Determine the (X, Y) coordinate at the center of the cell enclosing the given text.  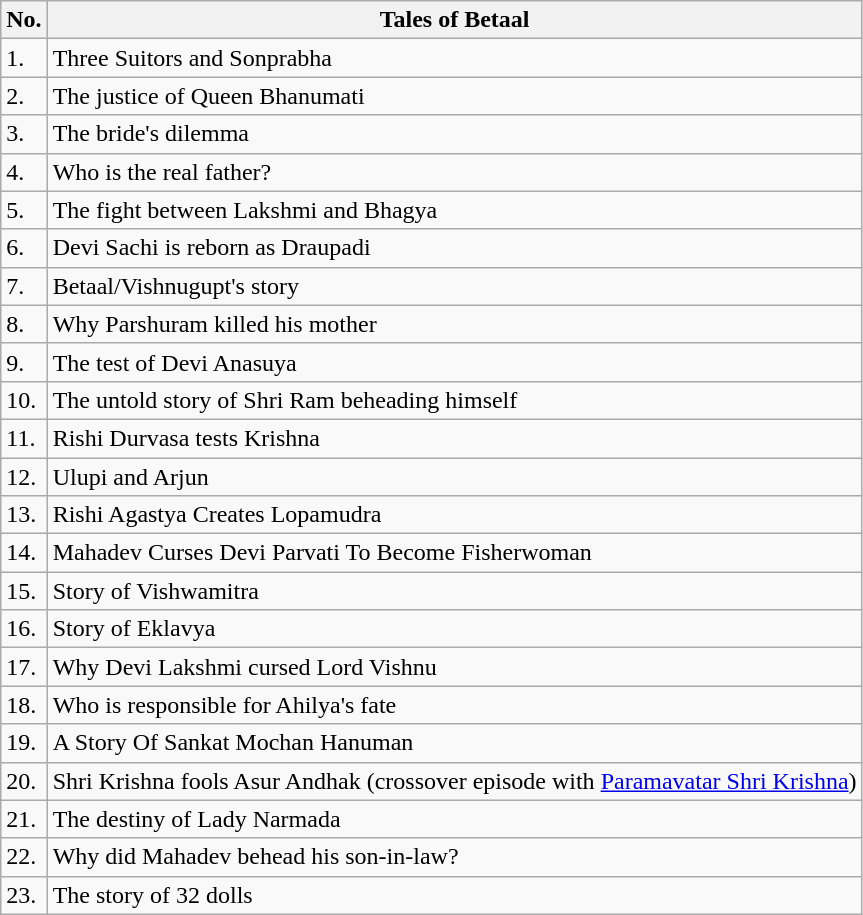
16. (24, 629)
Devi Sachi is reborn as Draupadi (454, 248)
Why Devi Lakshmi cursed Lord Vishnu (454, 667)
6. (24, 248)
The destiny of Lady Narmada (454, 819)
19. (24, 743)
Three Suitors and Sonprabha (454, 58)
Who is responsible for Ahilya's fate (454, 705)
3. (24, 134)
4. (24, 172)
Rishi Durvasa tests Krishna (454, 438)
2. (24, 96)
9. (24, 362)
23. (24, 895)
Story of Vishwamitra (454, 591)
The story of 32 dolls (454, 895)
Ulupi and Arjun (454, 477)
22. (24, 857)
Tales of Betaal (454, 20)
10. (24, 400)
5. (24, 210)
20. (24, 781)
17. (24, 667)
The fight between Lakshmi and Bhagya (454, 210)
The untold story of Shri Ram beheading himself (454, 400)
12. (24, 477)
Who is the real father? (454, 172)
15. (24, 591)
Rishi Agastya Creates Lopamudra (454, 515)
Betaal/Vishnugupt's story (454, 286)
Why Parshuram killed his mother (454, 324)
Story of Eklavya (454, 629)
The bride's dilemma (454, 134)
14. (24, 553)
A Story Of Sankat Mochan Hanuman (454, 743)
The justice of Queen Bhanumati (454, 96)
7. (24, 286)
8. (24, 324)
No. (24, 20)
1. (24, 58)
11. (24, 438)
21. (24, 819)
Why did Mahadev behead his son-in-law? (454, 857)
18. (24, 705)
Shri Krishna fools Asur Andhak (crossover episode with Paramavatar Shri Krishna) (454, 781)
Mahadev Curses Devi Parvati To Become Fisherwoman (454, 553)
13. (24, 515)
The test of Devi Anasuya (454, 362)
